For the text-containing cell, return its midpoint in (x, y) coordinate format. 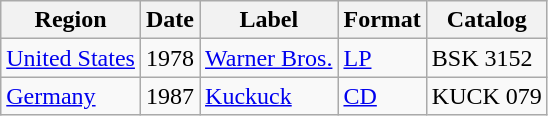
BSK 3152 (486, 58)
CD (382, 96)
Kuckuck (269, 96)
Catalog (486, 20)
KUCK 079 (486, 96)
Label (269, 20)
Warner Bros. (269, 58)
Region (71, 20)
Germany (71, 96)
1978 (170, 58)
LP (382, 58)
Date (170, 20)
Format (382, 20)
1987 (170, 96)
United States (71, 58)
